Scan for the cell matching the given text and deliver its (X, Y) coordinate at center. 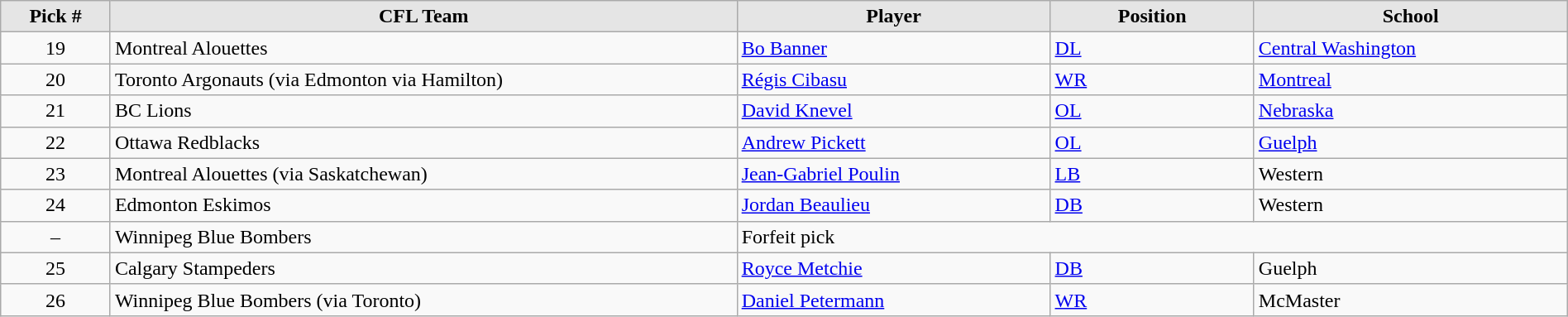
Forfeit pick (1152, 237)
Nebraska (1411, 111)
Calgary Stampeders (423, 268)
McMaster (1411, 300)
David Knevel (893, 111)
20 (56, 79)
Position (1152, 17)
Winnipeg Blue Bombers (423, 237)
Bo Banner (893, 48)
22 (56, 142)
Andrew Pickett (893, 142)
BC Lions (423, 111)
Montreal (1411, 79)
Central Washington (1411, 48)
LB (1152, 174)
Winnipeg Blue Bombers (via Toronto) (423, 300)
26 (56, 300)
Edmonton Eskimos (423, 205)
Toronto Argonauts (via Edmonton via Hamilton) (423, 79)
Jordan Beaulieu (893, 205)
Montreal Alouettes (423, 48)
Player (893, 17)
Pick # (56, 17)
25 (56, 268)
Royce Metchie (893, 268)
21 (56, 111)
– (56, 237)
Montreal Alouettes (via Saskatchewan) (423, 174)
Ottawa Redblacks (423, 142)
24 (56, 205)
DL (1152, 48)
19 (56, 48)
Jean-Gabriel Poulin (893, 174)
CFL Team (423, 17)
Régis Cibasu (893, 79)
School (1411, 17)
Daniel Petermann (893, 300)
23 (56, 174)
